Scan for the cell matching the given text and deliver its [X, Y] coordinate at center. 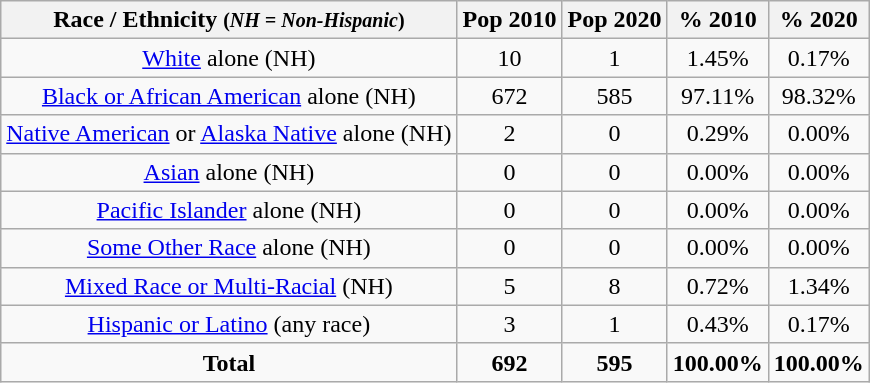
10 [510, 58]
585 [614, 96]
0.72% [718, 286]
1.45% [718, 58]
98.32% [818, 96]
1.34% [818, 286]
Pop 2010 [510, 20]
% 2020 [818, 20]
Total [229, 362]
Hispanic or Latino (any race) [229, 324]
672 [510, 96]
Pop 2020 [614, 20]
Mixed Race or Multi-Racial (NH) [229, 286]
5 [510, 286]
8 [614, 286]
Native American or Alaska Native alone (NH) [229, 134]
Asian alone (NH) [229, 172]
595 [614, 362]
0.43% [718, 324]
3 [510, 324]
2 [510, 134]
0.29% [718, 134]
% 2010 [718, 20]
Pacific Islander alone (NH) [229, 210]
Some Other Race alone (NH) [229, 248]
97.11% [718, 96]
Black or African American alone (NH) [229, 96]
692 [510, 362]
Race / Ethnicity (NH = Non-Hispanic) [229, 20]
White alone (NH) [229, 58]
